Identify which cell holds the provided text, then report its [x, y] central coordinate. 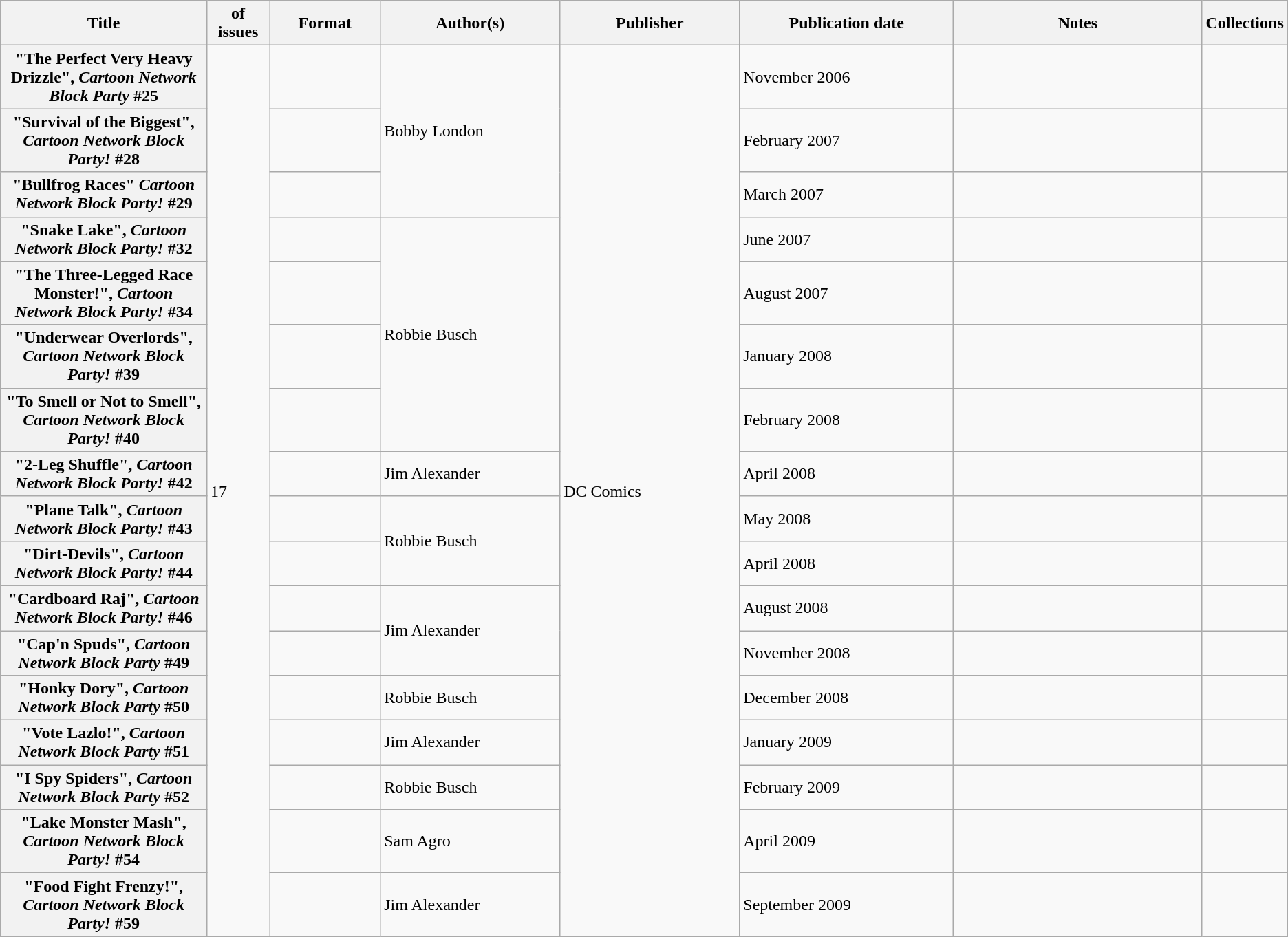
January 2008 [846, 356]
"Dirt-Devils", Cartoon Network Block Party! #44 [104, 563]
"To Smell or Not to Smell", Cartoon Network Block Party! #40 [104, 420]
November 2008 [846, 652]
August 2008 [846, 608]
Notes [1077, 23]
February 2009 [846, 787]
Sam Agro [471, 841]
August 2007 [846, 293]
"Underwear Overlords", Cartoon Network Block Party! #39 [104, 356]
"I Spy Spiders", Cartoon Network Block Party #52 [104, 787]
June 2007 [846, 239]
Bobby London [471, 131]
February 2007 [846, 140]
"Cap'n Spuds", Cartoon Network Block Party #49 [104, 652]
"Plane Talk", Cartoon Network Block Party! #43 [104, 519]
"Cardboard Raj", Cartoon Network Block Party! #46 [104, 608]
Title [104, 23]
Publication date [846, 23]
"Lake Monster Mash", Cartoon Network Block Party! #54 [104, 841]
DC Comics [650, 491]
May 2008 [846, 519]
"Vote Lazlo!", Cartoon Network Block Party #51 [104, 743]
April 2009 [846, 841]
Format [325, 23]
"The Perfect Very Heavy Drizzle", Cartoon Network Block Party #25 [104, 77]
"Survival of the Biggest", Cartoon Network Block Party! #28 [104, 140]
"Snake Lake", Cartoon Network Block Party! #32 [104, 239]
"2-Leg Shuffle", Cartoon Network Block Party! #42 [104, 473]
January 2009 [846, 743]
Author(s) [471, 23]
"The Three-Legged Race Monster!", Cartoon Network Block Party! #34 [104, 293]
September 2009 [846, 905]
"Food Fight Frenzy!", Cartoon Network Block Party! #59 [104, 905]
November 2006 [846, 77]
December 2008 [846, 698]
"Honky Dory", Cartoon Network Block Party #50 [104, 698]
of issues [238, 23]
March 2007 [846, 194]
February 2008 [846, 420]
17 [238, 491]
Collections [1245, 23]
"Bullfrog Races" Cartoon Network Block Party! #29 [104, 194]
Publisher [650, 23]
